Locate the cell with the specified text and output its [x, y] center coordinate. 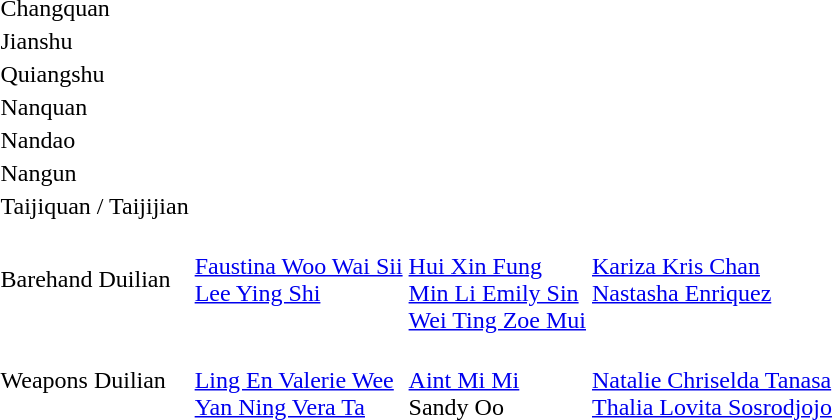
Hui Xin FungMin Li Emily SinWei Ting Zoe Mui [497, 280]
Faustina Woo Wai SiiLee Ying Shi [298, 280]
